Find where the given text appears and provide that cell's center as (x, y) coordinate. 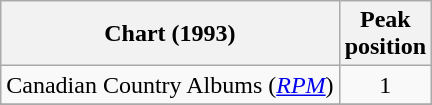
1 (385, 85)
Chart (1993) (170, 34)
Canadian Country Albums (RPM) (170, 85)
Peakposition (385, 34)
